From the cell containing the given text, extract its center point as (X, Y) coordinate. 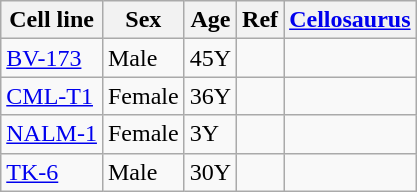
3Y (210, 134)
CML-T1 (52, 96)
NALM-1 (52, 134)
36Y (210, 96)
Age (210, 20)
Cell line (52, 20)
Sex (143, 20)
45Y (210, 58)
Cellosaurus (350, 20)
TK-6 (52, 172)
Ref (260, 20)
30Y (210, 172)
BV-173 (52, 58)
